From the cell containing the given text, extract its center point as [X, Y] coordinate. 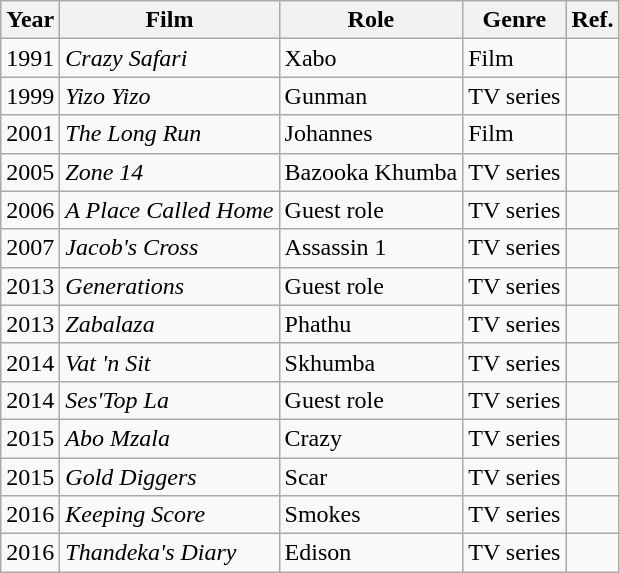
2006 [30, 210]
Genre [514, 20]
A Place Called Home [170, 210]
Role [371, 20]
Gunman [371, 96]
Skhumba [371, 362]
Xabo [371, 58]
Thandeka's Diary [170, 553]
Scar [371, 477]
2007 [30, 248]
2005 [30, 172]
Keeping Score [170, 515]
Ses'Top La [170, 400]
Generations [170, 286]
Assassin 1 [371, 248]
Phathu [371, 324]
Ref. [592, 20]
Zabalaza [170, 324]
Abo Mzala [170, 438]
Edison [371, 553]
Crazy [371, 438]
Zone 14 [170, 172]
2001 [30, 134]
Bazooka Khumba [371, 172]
1991 [30, 58]
Yizo Yizo [170, 96]
The Long Run [170, 134]
Jacob's Cross [170, 248]
Johannes [371, 134]
Vat 'n Sit [170, 362]
Year [30, 20]
Crazy Safari [170, 58]
Smokes [371, 515]
Gold Diggers [170, 477]
1999 [30, 96]
